For the text-containing cell, return its midpoint in [x, y] coordinate format. 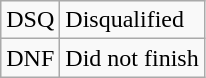
Disqualified [132, 20]
DNF [30, 58]
DSQ [30, 20]
Did not finish [132, 58]
